Determine the (x, y) coordinate at the center of the cell enclosing the given text.  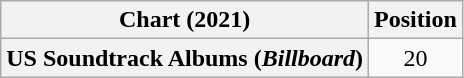
Chart (2021) (185, 20)
20 (416, 58)
US Soundtrack Albums (Billboard) (185, 58)
Position (416, 20)
